Detect which cell encompasses the target text, then output its [x, y] center coordinate. 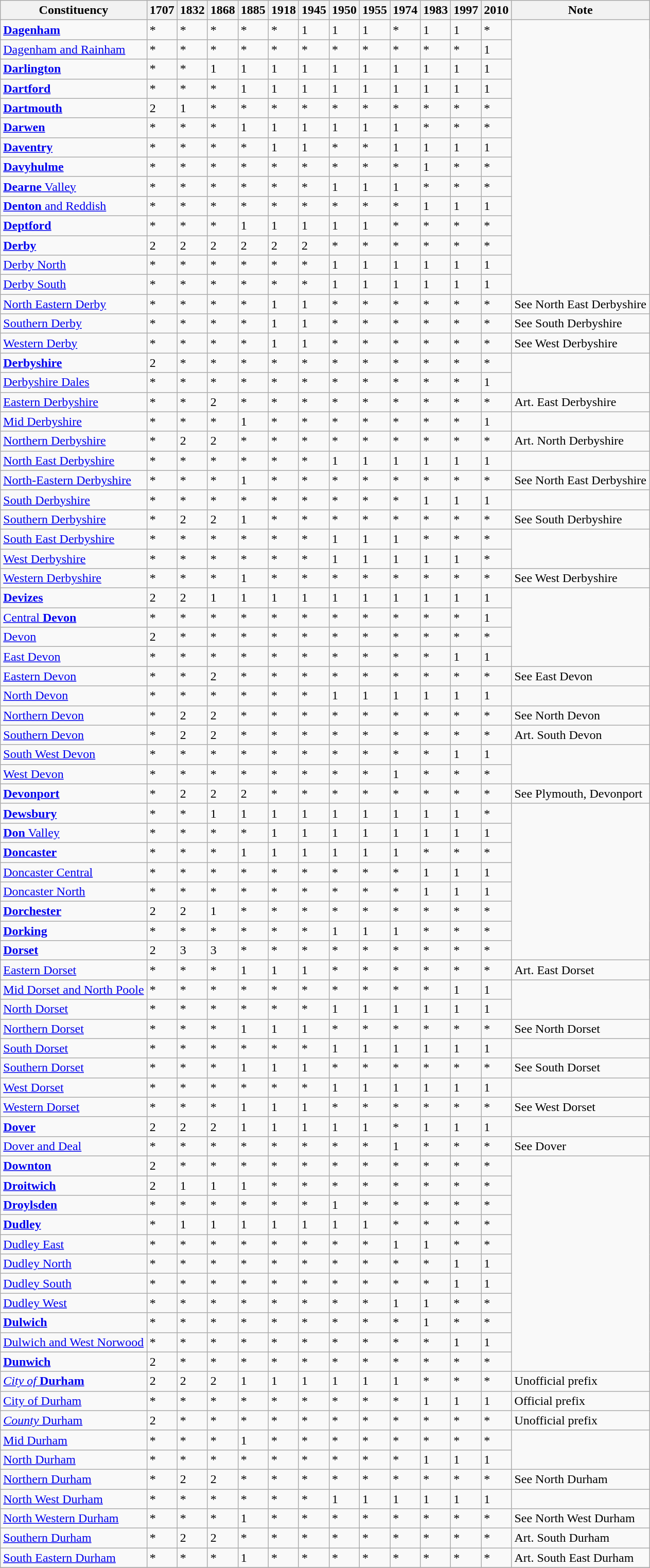
2010 [496, 10]
Devonport [74, 794]
North East Derbyshire [74, 461]
Dorset [74, 950]
South Derbyshire [74, 500]
Dover [74, 1126]
1885 [253, 10]
Dudley West [74, 1303]
See North Devon [581, 715]
1918 [283, 10]
West Devon [74, 774]
Doncaster Central [74, 872]
See West Dorset [581, 1107]
1945 [314, 10]
Doncaster [74, 852]
Dorchester [74, 911]
Davyhulme [74, 167]
See South Dorset [581, 1068]
Official prefix [581, 1401]
Eastern Devon [74, 676]
Northern Dorset [74, 1029]
Note [581, 10]
Downton [74, 1166]
Art. South Devon [581, 735]
Northern Durham [74, 1479]
Western Derby [74, 343]
Southern Durham [74, 1538]
Dudley South [74, 1283]
See North Dorset [581, 1029]
North West Durham [74, 1499]
West Dorset [74, 1087]
Art. South East Durham [581, 1558]
Western Dorset [74, 1107]
1974 [406, 10]
Northern Devon [74, 715]
Daventry [74, 147]
1983 [435, 10]
North-Eastern Derbyshire [74, 480]
Derby South [74, 285]
See Dover [581, 1146]
Dorking [74, 931]
Dagenham and Rainham [74, 49]
West Derbyshire [74, 558]
Dartford [74, 89]
See North West Durham [581, 1519]
Eastern Derbyshire [74, 402]
Derby [74, 245]
North Western Durham [74, 1519]
Central Devon [74, 618]
Southern Dorset [74, 1068]
North Eastern Derby [74, 304]
Devon [74, 637]
Dudley North [74, 1264]
1707 [162, 10]
Denton and Reddish [74, 206]
1997 [466, 10]
Dover and Deal [74, 1146]
Don Valley [74, 833]
Art. East Derbyshire [581, 402]
See East Devon [581, 676]
Mid Derbyshire [74, 421]
South Dorset [74, 1048]
South Eastern Durham [74, 1558]
South East Derbyshire [74, 539]
1950 [344, 10]
Art. East Dorset [581, 970]
Darwen [74, 128]
Mid Durham [74, 1440]
Derbyshire Dales [74, 382]
South West Devon [74, 754]
Western Derbyshire [74, 578]
Droylsden [74, 1205]
North Devon [74, 696]
North Durham [74, 1459]
Deptford [74, 225]
Devizes [74, 598]
Dulwich and West Norwood [74, 1342]
1868 [222, 10]
County Durham [74, 1420]
See North Durham [581, 1479]
Dulwich [74, 1323]
North Dorset [74, 1009]
Constituency [74, 10]
Eastern Dorset [74, 970]
Dearne Valley [74, 186]
Dagenham [74, 30]
Art. North Derbyshire [581, 441]
1832 [192, 10]
Southern Derby [74, 324]
Art. South Durham [581, 1538]
Dartmouth [74, 108]
Droitwich [74, 1185]
Dunwich [74, 1362]
Derby North [74, 265]
See Plymouth, Devonport [581, 794]
Mid Dorset and North Poole [74, 990]
Southern Derbyshire [74, 519]
Derbyshire [74, 363]
Northern Derbyshire [74, 441]
Southern Devon [74, 735]
Doncaster North [74, 892]
Darlington [74, 69]
Dudley East [74, 1244]
Dudley [74, 1225]
Dewsbury [74, 813]
East Devon [74, 657]
1955 [375, 10]
